Return [x, y] of the center of cell containing provided text 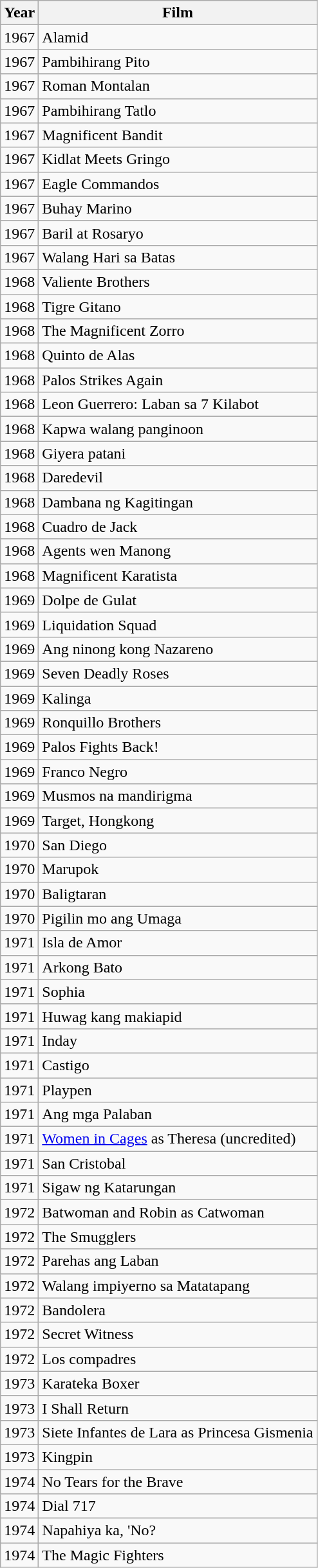
Year [19, 13]
Arkong Bato [178, 967]
Target, Hongkong [178, 821]
Eagle Commandos [178, 184]
Sophia [178, 992]
Walang Hari sa Batas [178, 257]
Palos Strikes Again [178, 380]
Magnificent Karatista [178, 576]
Magnificent Bandit [178, 135]
Film [178, 13]
Women in Cages as Theresa (uncredited) [178, 1139]
Huwag kang makiapid [178, 1016]
Baril at Rosaryo [178, 233]
Pambihirang Tatlo [178, 111]
Palos Fights Back! [178, 747]
Castigo [178, 1065]
Walang impiyerno sa Matatapang [178, 1286]
Kapwa walang panginoon [178, 429]
Secret Witness [178, 1335]
Giyera patani [178, 453]
Karateka Boxer [178, 1383]
Napahiya ka, 'No? [178, 1531]
The Smugglers [178, 1237]
San Cristobal [178, 1163]
The Magic Fighters [178, 1555]
Alamid [178, 37]
Pambihirang Pito [178, 62]
Cuadro de Jack [178, 527]
No Tears for the Brave [178, 1481]
Kingpin [178, 1457]
Playpen [178, 1090]
Kalinga [178, 698]
Pigilin mo ang Umaga [178, 918]
Agents wen Manong [178, 551]
The Magnificent Zorro [178, 331]
Isla de Amor [178, 943]
Siete Infantes de Lara as Princesa Gismenia [178, 1432]
I Shall Return [178, 1408]
Musmos na mandirigma [178, 796]
Buhay Marino [178, 208]
Leon Guerrero: Laban sa 7 Kilabot [178, 405]
Dambana ng Kagitingan [178, 502]
Ang mga Palaban [178, 1115]
Daredevil [178, 478]
Roman Montalan [178, 86]
Franco Negro [178, 772]
Ang ninong kong Nazareno [178, 649]
Valiente Brothers [178, 282]
Dolpe de Gulat [178, 600]
Marupok [178, 870]
Sigaw ng Katarungan [178, 1188]
Tigre Gitano [178, 307]
Baligtaran [178, 894]
Parehas ang Laban [178, 1261]
Liquidation Squad [178, 624]
Ronquillo Brothers [178, 723]
Bandolera [178, 1310]
Los compadres [178, 1359]
Batwoman and Robin as Catwoman [178, 1212]
Kidlat Meets Gringo [178, 160]
San Diego [178, 845]
Inday [178, 1041]
Dial 717 [178, 1506]
Quinto de Alas [178, 356]
Seven Deadly Roses [178, 673]
